Return (X, Y) of the center of cell containing provided text 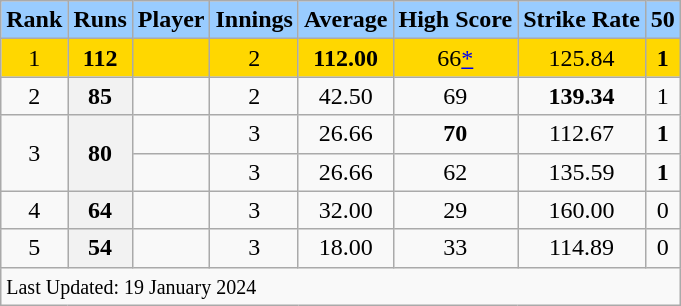
High Score (456, 20)
Rank (34, 20)
85 (100, 96)
62 (456, 172)
135.59 (582, 172)
Runs (100, 20)
112 (100, 58)
32.00 (346, 210)
4 (34, 210)
42.50 (346, 96)
54 (100, 248)
114.89 (582, 248)
5 (34, 248)
112.00 (346, 58)
160.00 (582, 210)
Average (346, 20)
50 (662, 20)
66* (456, 58)
125.84 (582, 58)
Last Updated: 19 January 2024 (341, 286)
Strike Rate (582, 20)
64 (100, 210)
112.67 (582, 134)
29 (456, 210)
139.34 (582, 96)
Innings (254, 20)
33 (456, 248)
18.00 (346, 248)
Player (171, 20)
69 (456, 96)
70 (456, 134)
80 (100, 153)
